For the text-containing cell, return its midpoint in [X, Y] coordinate format. 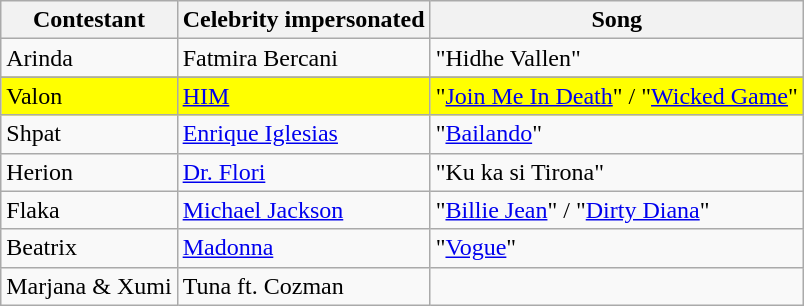
"Hidhe Vallen" [616, 58]
HIM [304, 96]
Enrique Iglesias [304, 134]
Flaka [89, 210]
Tuna ft. Cozman [304, 286]
Beatrix [89, 248]
Arinda [89, 58]
Song [616, 20]
Valon [89, 96]
"Billie Jean" / "Dirty Diana" [616, 210]
Michael Jackson [304, 210]
"Vogue" [616, 248]
"Ku ka si Tirona" [616, 172]
Shpat [89, 134]
Dr. Flori [304, 172]
"Join Me In Death" / "Wicked Game" [616, 96]
Madonna [304, 248]
Herion [89, 172]
Celebrity impersonated [304, 20]
Fatmira Bercani [304, 58]
"Bailando" [616, 134]
Marjana & Xumi [89, 286]
Contestant [89, 20]
